Return [X, Y] of the center of cell containing provided text 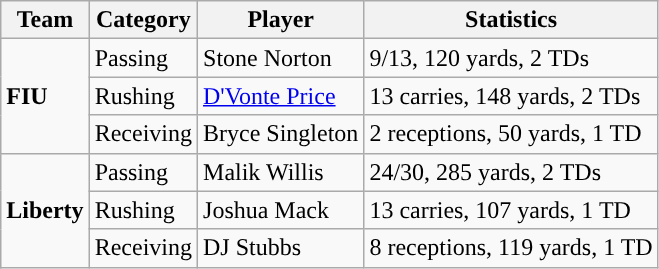
2 receptions, 50 yards, 1 TD [511, 134]
Liberty [45, 210]
13 carries, 107 yards, 1 TD [511, 210]
Joshua Mack [281, 210]
Player [281, 20]
Statistics [511, 20]
9/13, 120 yards, 2 TDs [511, 58]
24/30, 285 yards, 2 TDs [511, 172]
Category [143, 20]
Malik Willis [281, 172]
Team [45, 20]
FIU [45, 96]
Bryce Singleton [281, 134]
DJ Stubbs [281, 248]
8 receptions, 119 yards, 1 TD [511, 248]
Stone Norton [281, 58]
13 carries, 148 yards, 2 TDs [511, 96]
D'Vonte Price [281, 96]
